From the cell containing the given text, extract its center point as (x, y) coordinate. 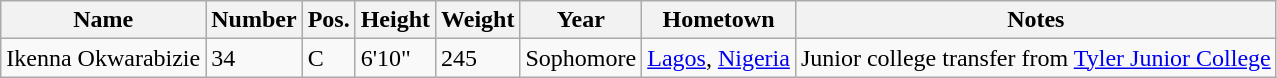
Name (104, 20)
Number (254, 20)
Junior college transfer from Tyler Junior College (1036, 58)
Height (395, 20)
6'10" (395, 58)
Year (581, 20)
Hometown (719, 20)
Pos. (328, 20)
Ikenna Okwarabizie (104, 58)
34 (254, 58)
C (328, 58)
Sophomore (581, 58)
Weight (478, 20)
Notes (1036, 20)
Lagos, Nigeria (719, 58)
245 (478, 58)
